Return (x, y) of the center of cell containing provided text 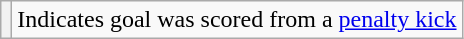
Indicates goal was scored from a penalty kick (237, 20)
